Return (X, Y) of the center of cell containing provided text 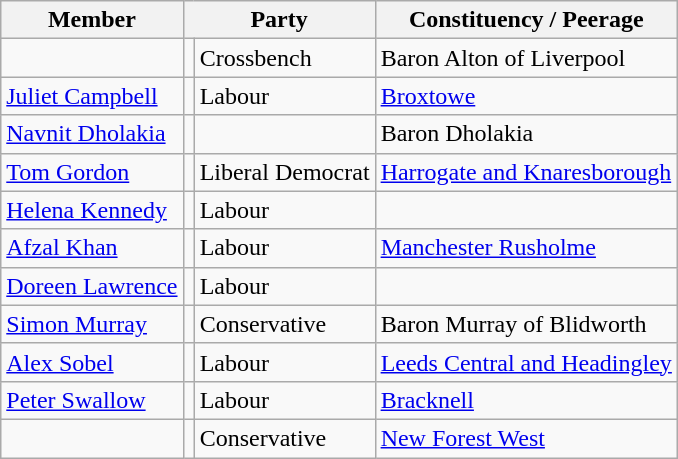
Simon Murray (92, 324)
Baron Dholakia (526, 134)
Baron Alton of Liverpool (526, 58)
New Forest West (526, 438)
Doreen Lawrence (92, 286)
Helena Kennedy (92, 210)
Navnit Dholakia (92, 134)
Party (279, 20)
Manchester Rusholme (526, 248)
Harrogate and Knaresborough (526, 172)
Crossbench (284, 58)
Bracknell (526, 400)
Tom Gordon (92, 172)
Leeds Central and Headingley (526, 362)
Peter Swallow (92, 400)
Afzal Khan (92, 248)
Member (92, 20)
Baron Murray of Blidworth (526, 324)
Liberal Democrat (284, 172)
Juliet Campbell (92, 96)
Broxtowe (526, 96)
Constituency / Peerage (526, 20)
Alex Sobel (92, 362)
